Provide the (X, Y) coordinate of the cell's center where the given text is located.  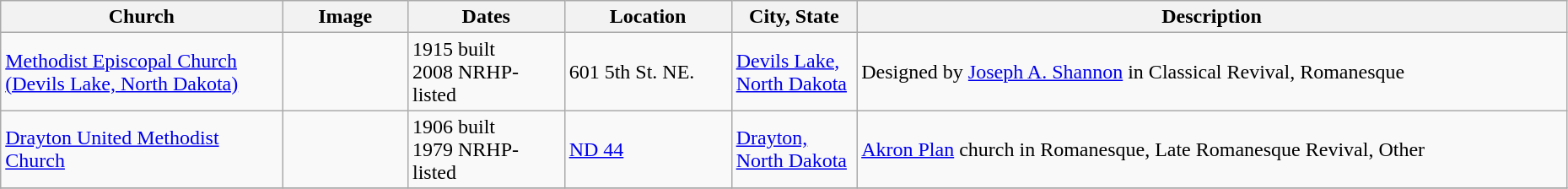
Drayton, North Dakota (795, 149)
Image (346, 17)
City, State (795, 17)
Designed by Joseph A. Shannon in Classical Revival, Romanesque (1212, 72)
Drayton United Methodist Church (142, 149)
Methodist Episcopal Church (Devils Lake, North Dakota) (142, 72)
ND 44 (648, 149)
Description (1212, 17)
Dates (486, 17)
Akron Plan church in Romanesque, Late Romanesque Revival, Other (1212, 149)
601 5th St. NE. (648, 72)
Church (142, 17)
Location (648, 17)
1915 built2008 NRHP-listed (486, 72)
Devils Lake, North Dakota (795, 72)
1906 built1979 NRHP-listed (486, 149)
